Output the (x, y) coordinate of the center of the cell containing the given text.  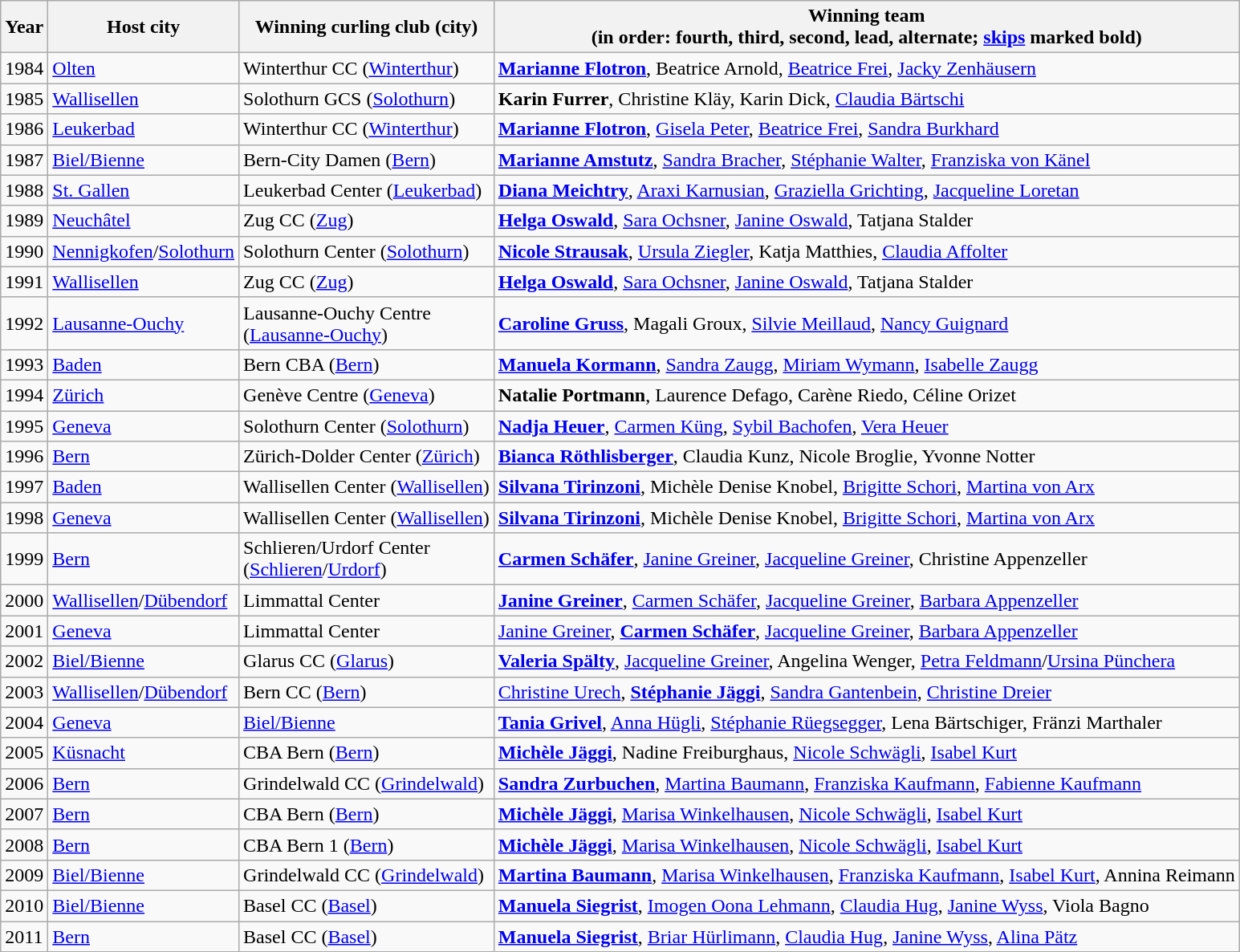
Lausanne-Ouchy (144, 323)
Nicole Strausak, Ursula Ziegler, Katja Matthies, Claudia Affolter (867, 251)
Marianne Amstutz, Sandra Bracher, Stéphanie Walter, Franziska von Känel (867, 160)
Marianne Flotron, Beatrice Arnold, Beatrice Frei, Jacky Zenhäusern (867, 68)
Sandra Zurbuchen, Martina Baumann, Franziska Kaufmann, Fabienne Kaufmann (867, 783)
Zürich (144, 395)
1990 (24, 251)
2000 (24, 600)
2001 (24, 631)
2008 (24, 844)
Christine Urech, Stéphanie Jäggi, Sandra Gantenbein, Christine Dreier (867, 692)
Leukerbad (144, 129)
2002 (24, 661)
1987 (24, 160)
Winning team(in order: fourth, third, second, lead, alternate; skips marked bold) (867, 27)
2011 (24, 937)
Küsnacht (144, 753)
Bern-City Damen (Bern) (367, 160)
1991 (24, 282)
Nennigkofen/Solothurn (144, 251)
1989 (24, 221)
2006 (24, 783)
Marianne Flotron, Gisela Peter, Beatrice Frei, Sandra Burkhard (867, 129)
Diana Meichtry, Araxi Karnusian, Graziella Grichting, Jacqueline Loretan (867, 190)
Winning curling club (city) (367, 27)
1993 (24, 364)
Manuela Siegrist, Briar Hürlimann, Claudia Hug, Janine Wyss, Alina Pätz (867, 937)
1998 (24, 518)
Host city (144, 27)
2010 (24, 905)
2005 (24, 753)
Manuela Siegrist, Imogen Oona Lehmann, Claudia Hug, Janine Wyss, Viola Bagno (867, 905)
Carmen Schäfer, Janine Greiner, Jacqueline Greiner, Christine Appenzeller (867, 559)
Manuela Kormann, Sandra Zaugg, Miriam Wymann, Isabelle Zaugg (867, 364)
1988 (24, 190)
Karin Furrer, Christine Kläy, Karin Dick, Claudia Bärtschi (867, 99)
1984 (24, 68)
Olten (144, 68)
Martina Baumann, Marisa Winkelhausen, Franziska Kaufmann, Isabel Kurt, Annina Reimann (867, 875)
1994 (24, 395)
Neuchâtel (144, 221)
1999 (24, 559)
Tania Grivel, Anna Hügli, Stéphanie Rüegsegger, Lena Bärtschiger, Fränzi Marthaler (867, 722)
1986 (24, 129)
Natalie Portmann, Laurence Defago, Carène Riedo, Céline Orizet (867, 395)
Solothurn GCS (Solothurn) (367, 99)
Caroline Gruss, Magali Groux, Silvie Meillaud, Nancy Guignard (867, 323)
Genève Centre (Geneva) (367, 395)
1985 (24, 99)
Bianca Röthlisberger, Claudia Kunz, Nicole Broglie, Yvonne Notter (867, 457)
Lausanne-Ouchy Centre(Lausanne-Ouchy) (367, 323)
Bern CC (Bern) (367, 692)
St. Gallen (144, 190)
2009 (24, 875)
Bern CBA (Bern) (367, 364)
Zürich-Dolder Center (Zürich) (367, 457)
Nadja Heuer, Carmen Küng, Sybil Bachofen, Vera Heuer (867, 426)
Glarus CC (Glarus) (367, 661)
CBA Bern 1 (Bern) (367, 844)
2004 (24, 722)
2007 (24, 814)
Michèle Jäggi, Nadine Freiburghaus, Nicole Schwägli, Isabel Kurt (867, 753)
1997 (24, 487)
Leukerbad Center (Leukerbad) (367, 190)
2003 (24, 692)
Valeria Spälty, Jacqueline Greiner, Angelina Wenger, Petra Feldmann/Ursina Pünchera (867, 661)
1995 (24, 426)
1996 (24, 457)
Year (24, 27)
Schlieren/Urdorf Center(Schlieren/Urdorf) (367, 559)
1992 (24, 323)
